Determine the [X, Y] coordinate at the center of the cell enclosing the given text.  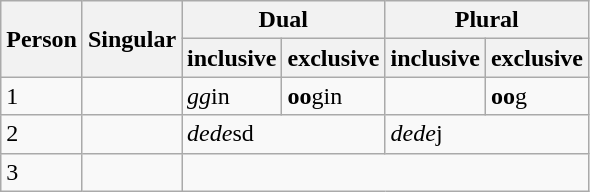
1 [42, 96]
dedesd [284, 134]
Singular [132, 39]
Plural [486, 20]
3 [42, 172]
ggin [232, 96]
Dual [284, 20]
Person [42, 39]
dedej [486, 134]
2 [42, 134]
oog [536, 96]
oogin [334, 96]
